Locate the cell with the specified text and output its (x, y) center coordinate. 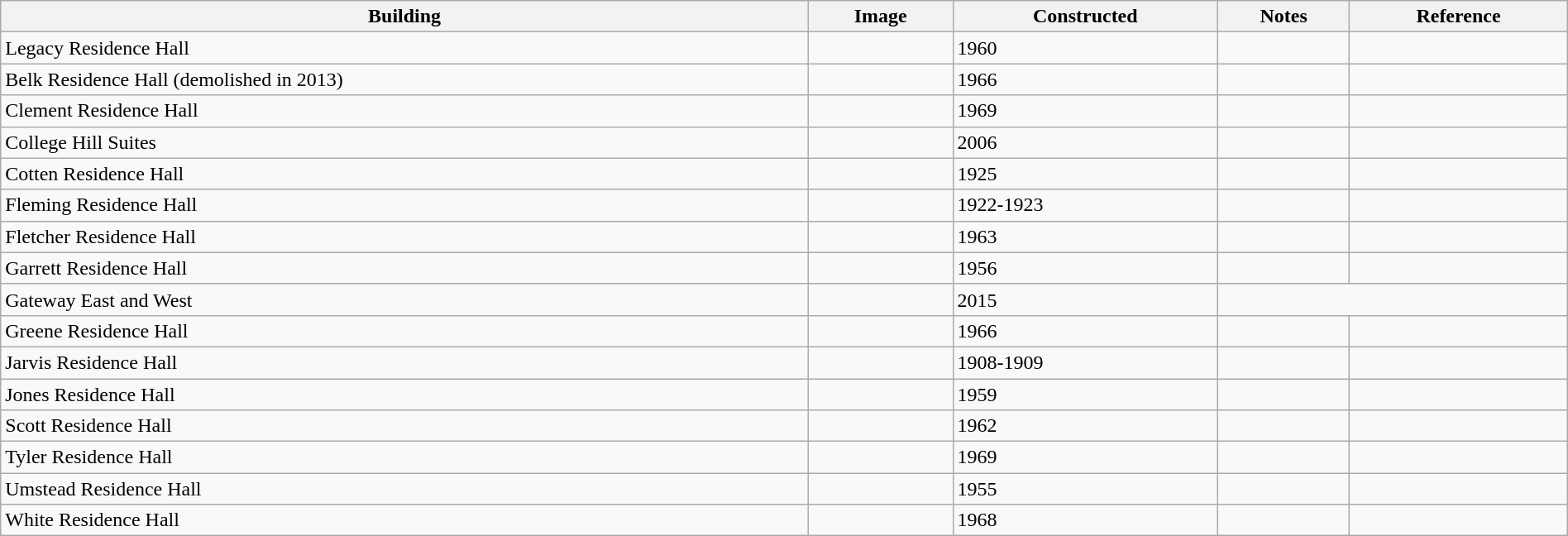
Notes (1284, 17)
1959 (1085, 395)
Scott Residence Hall (405, 426)
Gateway East and West (405, 299)
Image (880, 17)
Umstead Residence Hall (405, 489)
Legacy Residence Hall (405, 48)
1963 (1085, 237)
Greene Residence Hall (405, 331)
Clement Residence Hall (405, 111)
White Residence Hall (405, 520)
Tyler Residence Hall (405, 457)
1925 (1085, 174)
Belk Residence Hall (demolished in 2013) (405, 79)
1908-1909 (1085, 362)
1960 (1085, 48)
1955 (1085, 489)
Jones Residence Hall (405, 395)
Garrett Residence Hall (405, 268)
Jarvis Residence Hall (405, 362)
Cotten Residence Hall (405, 174)
2015 (1085, 299)
Fletcher Residence Hall (405, 237)
1962 (1085, 426)
College Hill Suites (405, 142)
2006 (1085, 142)
Reference (1459, 17)
1956 (1085, 268)
Building (405, 17)
1922-1923 (1085, 205)
1968 (1085, 520)
Constructed (1085, 17)
Fleming Residence Hall (405, 205)
